Return (x, y) of the center of cell containing provided text 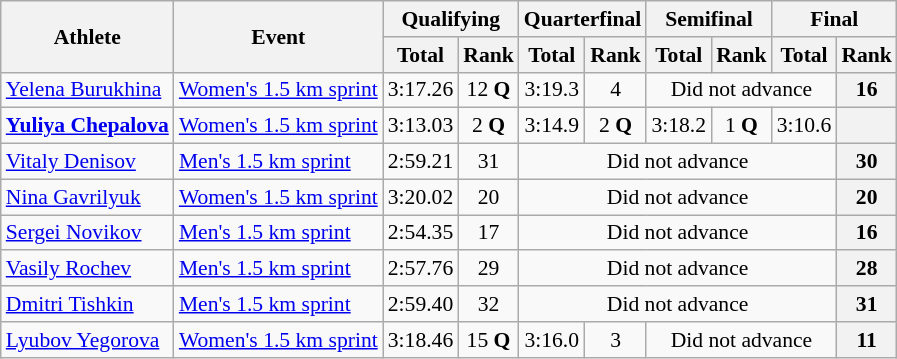
Yelena Burukhina (88, 90)
3:16.0 (552, 340)
32 (488, 304)
2:57.76 (420, 269)
3:18.2 (678, 126)
3:18.46 (420, 340)
Sergei Novikov (88, 233)
28 (866, 269)
Yuliya Chepalova (88, 126)
29 (488, 269)
2:54.35 (420, 233)
2:59.40 (420, 304)
Final (834, 19)
Athlete (88, 36)
15 Q (488, 340)
12 Q (488, 90)
30 (866, 162)
Vitaly Denisov (88, 162)
4 (616, 90)
17 (488, 233)
Nina Gavrilyuk (88, 197)
3:17.26 (420, 90)
3:19.3 (552, 90)
3:14.9 (552, 126)
2:59.21 (420, 162)
Event (278, 36)
Qualifying (451, 19)
3:20.02 (420, 197)
3 (616, 340)
Vasily Rochev (88, 269)
11 (866, 340)
Semifinal (708, 19)
Lyubov Yegorova (88, 340)
1 Q (742, 126)
3:10.6 (804, 126)
Quarterfinal (583, 19)
3:13.03 (420, 126)
Dmitri Tishkin (88, 304)
